Pinpoint the cell where the given text exists, returning its (x, y) midpoint coordinate. 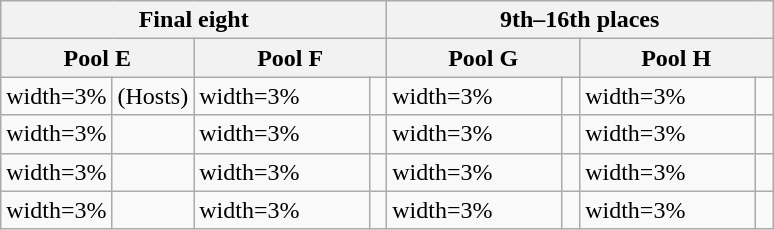
9th–16th places (580, 20)
Final eight (194, 20)
Pool E (98, 58)
Pool F (290, 58)
Pool G (484, 58)
Pool H (676, 58)
(Hosts) (153, 96)
